Identify which cell holds the provided text, then report its [X, Y] central coordinate. 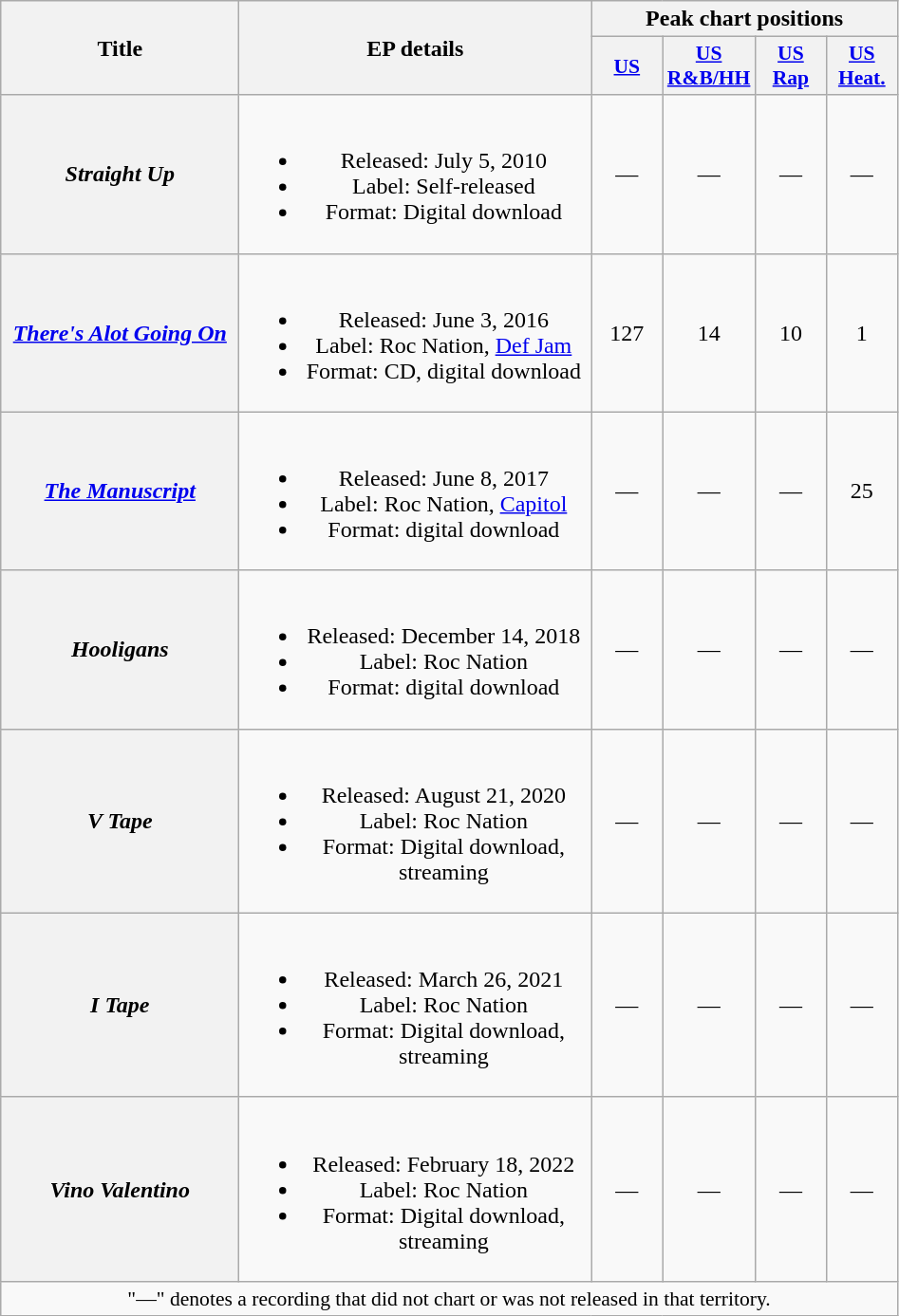
Straight Up [120, 175]
Released: July 5, 2010Label: Self-releasedFormat: Digital download [416, 175]
Released: December 14, 2018Label: Roc NationFormat: digital download [416, 649]
There's Alot Going On [120, 332]
25 [862, 491]
The Manuscript [120, 491]
I Tape [120, 1005]
Released: February 18, 2022Label: Roc NationFormat: Digital download, streaming [416, 1189]
US [627, 66]
V Tape [120, 821]
14 [709, 332]
10 [790, 332]
127 [627, 332]
Title [120, 47]
1 [862, 332]
"—" denotes a recording that did not chart or was not released in that territory. [450, 1298]
USR&B/HH [709, 66]
Released: June 3, 2016Label: Roc Nation, Def JamFormat: CD, digital download [416, 332]
Released: June 8, 2017Label: Roc Nation, CapitolFormat: digital download [416, 491]
Vino Valentino [120, 1189]
Peak chart positions [744, 19]
Released: August 21, 2020Label: Roc NationFormat: Digital download, streaming [416, 821]
Hooligans [120, 649]
EP details [416, 47]
US Rap [790, 66]
Released: March 26, 2021Label: Roc NationFormat: Digital download, streaming [416, 1005]
US Heat. [862, 66]
